Detect which cell encompasses the target text, then output its [x, y] center coordinate. 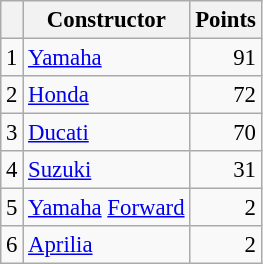
Aprilia [106, 245]
Points [226, 20]
3 [12, 133]
70 [226, 133]
Yamaha [106, 58]
Suzuki [106, 170]
5 [12, 208]
1 [12, 58]
31 [226, 170]
Ducati [106, 133]
4 [12, 170]
6 [12, 245]
72 [226, 95]
91 [226, 58]
Constructor [106, 20]
Yamaha Forward [106, 208]
Honda [106, 95]
